Locate the cell with the specified text and output its (x, y) center coordinate. 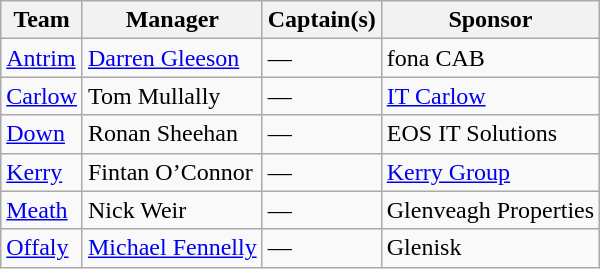
fona CAB (490, 58)
Tom Mullally (172, 96)
Michael Fennelly (172, 248)
IT Carlow (490, 96)
Kerry (42, 172)
Antrim (42, 58)
Nick Weir (172, 210)
Offaly (42, 248)
Meath (42, 210)
Glenveagh Properties (490, 210)
Darren Gleeson (172, 58)
Sponsor (490, 20)
Kerry Group (490, 172)
Carlow (42, 96)
Ronan Sheehan (172, 134)
Captain(s) (322, 20)
Fintan O’Connor (172, 172)
Down (42, 134)
Glenisk (490, 248)
Team (42, 20)
EOS IT Solutions (490, 134)
Manager (172, 20)
